Extract the [x, y] coordinate from the center of the cell holding the provided text.  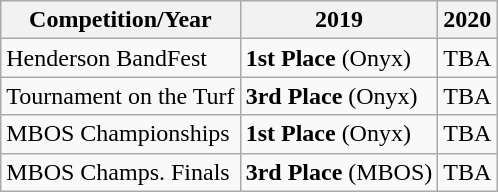
Competition/Year [120, 20]
2020 [468, 20]
2019 [339, 20]
3rd Place (MBOS) [339, 172]
Henderson BandFest [120, 58]
MBOS Champs. Finals [120, 172]
3rd Place (Onyx) [339, 96]
MBOS Championships [120, 134]
Tournament on the Turf [120, 96]
